Capture the cell that displays the provided text and extract its (X, Y) central coordinate. 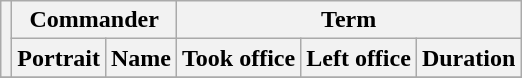
Portrait (59, 58)
Name (140, 58)
Commander (94, 20)
Term (349, 20)
Duration (468, 58)
Took office (239, 58)
Left office (359, 58)
